From the cell containing the given text, extract its center point as (x, y) coordinate. 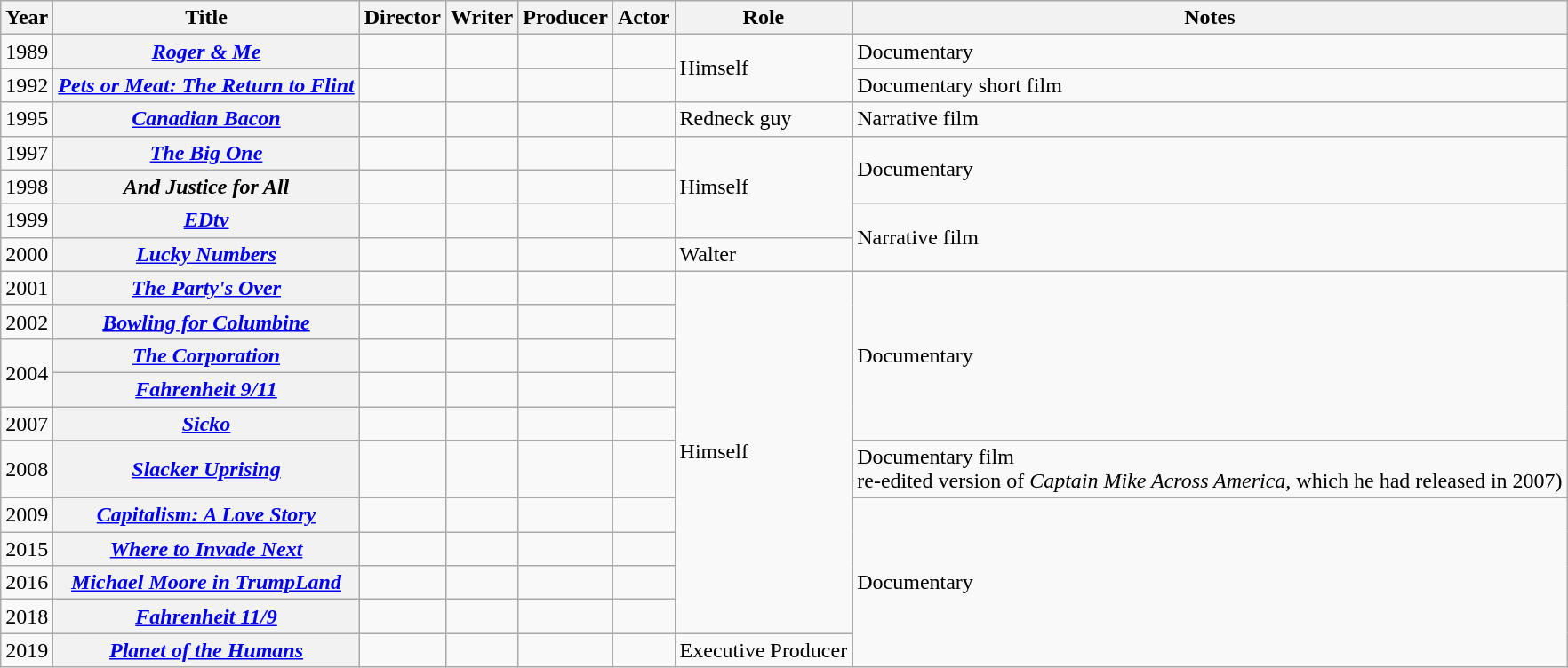
1995 (27, 119)
Documentary short film (1210, 85)
Notes (1210, 18)
Writer (482, 18)
Slacker Uprising (206, 469)
1997 (27, 153)
Fahrenheit 9/11 (206, 389)
Redneck guy (764, 119)
Title (206, 18)
Year (27, 18)
The Party's Over (206, 288)
Director (402, 18)
2000 (27, 254)
EDtv (206, 220)
The Corporation (206, 355)
The Big One (206, 153)
Documentary filmre-edited version of Captain Mike Across America, which he had released in 2007) (1210, 469)
Bowling for Columbine (206, 322)
Capitalism: A Love Story (206, 515)
Pets or Meat: The Return to Flint (206, 85)
Executive Producer (764, 650)
Planet of the Humans (206, 650)
Walter (764, 254)
2016 (27, 583)
Sicko (206, 424)
2015 (27, 549)
2019 (27, 650)
Fahrenheit 11/9 (206, 616)
Where to Invade Next (206, 549)
2002 (27, 322)
2018 (27, 616)
1992 (27, 85)
Producer (565, 18)
Role (764, 18)
And Justice for All (206, 187)
1989 (27, 52)
1999 (27, 220)
2001 (27, 288)
Actor (644, 18)
Michael Moore in TrumpLand (206, 583)
Lucky Numbers (206, 254)
2004 (27, 372)
Canadian Bacon (206, 119)
2007 (27, 424)
Roger & Me (206, 52)
2008 (27, 469)
2009 (27, 515)
1998 (27, 187)
